Identify which cell holds the provided text, then report its (x, y) central coordinate. 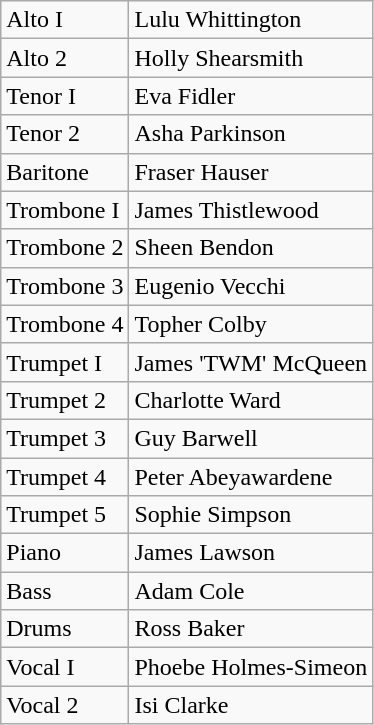
Trombone 2 (65, 248)
Alto 2 (65, 58)
Trumpet 4 (65, 477)
Piano (65, 553)
Asha Parkinson (251, 134)
Trumpet I (65, 362)
Alto I (65, 20)
Lulu Whittington (251, 20)
Tenor 2 (65, 134)
Tenor I (65, 96)
Trombone 4 (65, 324)
James Thistlewood (251, 210)
Isi Clarke (251, 705)
Vocal I (65, 667)
James 'TWM' McQueen (251, 362)
Ross Baker (251, 629)
Topher Colby (251, 324)
Vocal 2 (65, 705)
Eugenio Vecchi (251, 286)
Holly Shearsmith (251, 58)
Trumpet 2 (65, 400)
Sophie Simpson (251, 515)
Baritone (65, 172)
Drums (65, 629)
Trombone I (65, 210)
Trumpet 5 (65, 515)
Trombone 3 (65, 286)
Sheen Bendon (251, 248)
Phoebe Holmes-Simeon (251, 667)
Trumpet 3 (65, 438)
Adam Cole (251, 591)
Peter Abeyawardene (251, 477)
Bass (65, 591)
James Lawson (251, 553)
Eva Fidler (251, 96)
Guy Barwell (251, 438)
Fraser Hauser (251, 172)
Charlotte Ward (251, 400)
